Return the [X, Y] coordinate for the center point of the cell that contains the specified text.  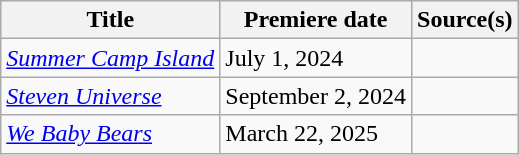
July 1, 2024 [316, 58]
Summer Camp Island [110, 58]
Steven Universe [110, 96]
September 2, 2024 [316, 96]
We Baby Bears [110, 134]
Title [110, 20]
Source(s) [466, 20]
Premiere date [316, 20]
March 22, 2025 [316, 134]
